Search for the cell housing the specified text and yield its (x, y) center coordinate. 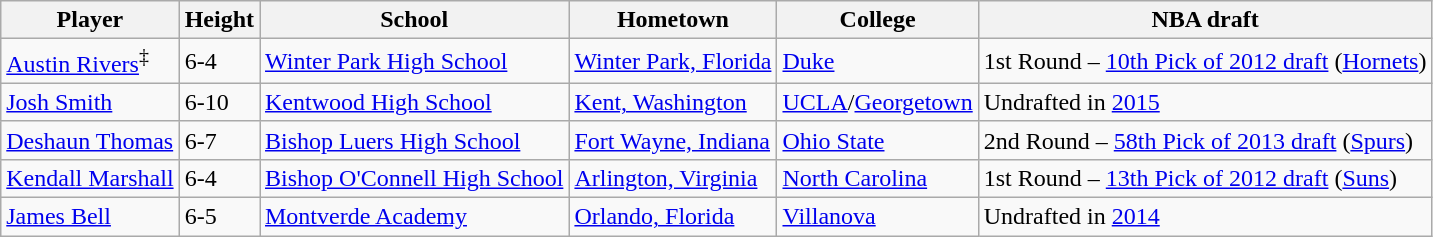
Deshaun Thomas (90, 140)
Bishop Luers High School (414, 140)
Player (90, 20)
James Bell (90, 217)
Josh Smith (90, 102)
Duke (878, 62)
Winter Park High School (414, 62)
Hometown (673, 20)
Ohio State (878, 140)
Undrafted in 2015 (1205, 102)
Montverde Academy (414, 217)
1st Round – 13th Pick of 2012 draft (Suns) (1205, 178)
Kendall Marshall (90, 178)
Winter Park, Florida (673, 62)
Undrafted in 2014 (1205, 217)
Fort Wayne, Indiana (673, 140)
North Carolina (878, 178)
6-10 (219, 102)
Arlington, Virginia (673, 178)
Orlando, Florida (673, 217)
1st Round – 10th Pick of 2012 draft (Hornets) (1205, 62)
6-5 (219, 217)
Bishop O'Connell High School (414, 178)
Kentwood High School (414, 102)
UCLA/Georgetown (878, 102)
Villanova (878, 217)
2nd Round – 58th Pick of 2013 draft (Spurs) (1205, 140)
6-7 (219, 140)
School (414, 20)
Height (219, 20)
College (878, 20)
NBA draft (1205, 20)
Austin Rivers‡ (90, 62)
Kent, Washington (673, 102)
